Provide the (x, y) coordinate of the cell's center where the given text is located.  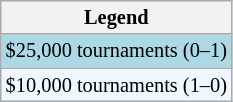
Legend (116, 17)
$25,000 tournaments (0–1) (116, 51)
$10,000 tournaments (1–0) (116, 85)
